Locate the cell with the specified text and output its (x, y) center coordinate. 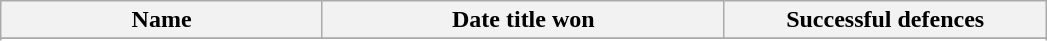
Successful defences (885, 20)
Date title won (523, 20)
Name (162, 20)
